Detect which cell encompasses the target text, then output its (x, y) center coordinate. 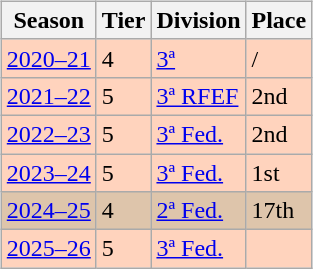
Tier (124, 20)
2020–21 (48, 58)
1st (279, 173)
3ª RFEF (198, 96)
2025–26 (48, 249)
Place (279, 20)
2ª Fed. (198, 211)
2023–24 (48, 173)
3ª (198, 58)
2022–23 (48, 134)
17th (279, 211)
Season (48, 20)
/ (279, 58)
2021–22 (48, 96)
Division (198, 20)
2024–25 (48, 211)
